Return the (x, y) coordinate for the center point of the cell that contains the specified text.  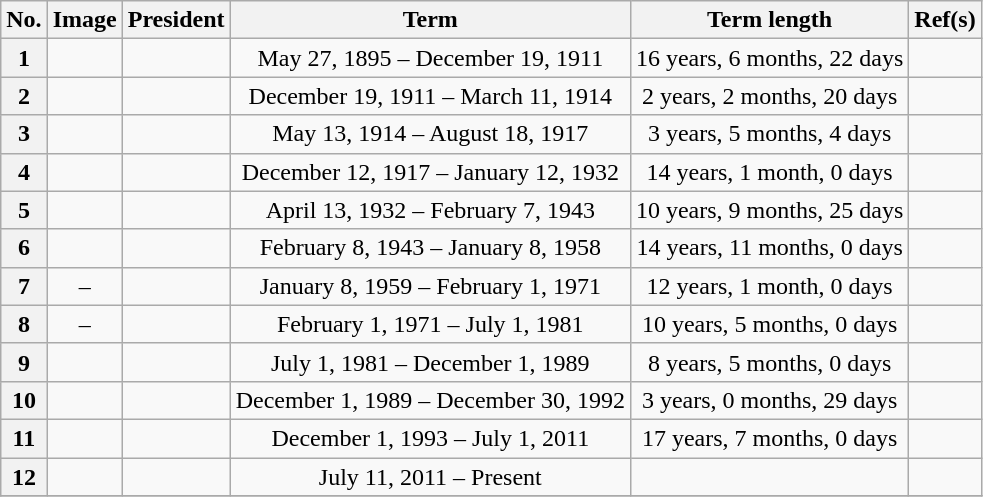
2 (24, 96)
8 (24, 324)
Ref(s) (945, 20)
12 (24, 477)
April 13, 1932 – February 7, 1943 (430, 210)
12 years, 1 month, 0 days (769, 286)
5 (24, 210)
17 years, 7 months, 0 days (769, 438)
9 (24, 362)
10 years, 5 months, 0 days (769, 324)
2 years, 2 months, 20 days (769, 96)
July 11, 2011 – Present (430, 477)
3 years, 0 months, 29 days (769, 400)
February 8, 1943 – January 8, 1958 (430, 248)
December 1, 1993 – July 1, 2011 (430, 438)
10 (24, 400)
14 years, 11 months, 0 days (769, 248)
President (176, 20)
14 years, 1 month, 0 days (769, 172)
December 1, 1989 – December 30, 1992 (430, 400)
Term (430, 20)
10 years, 9 months, 25 days (769, 210)
4 (24, 172)
1 (24, 58)
16 years, 6 months, 22 days (769, 58)
11 (24, 438)
Image (84, 20)
7 (24, 286)
8 years, 5 months, 0 days (769, 362)
3 (24, 134)
July 1, 1981 – December 1, 1989 (430, 362)
Term length (769, 20)
6 (24, 248)
December 12, 1917 – January 12, 1932 (430, 172)
January 8, 1959 – February 1, 1971 (430, 286)
May 27, 1895 – December 19, 1911 (430, 58)
December 19, 1911 – March 11, 1914 (430, 96)
3 years, 5 months, 4 days (769, 134)
No. (24, 20)
February 1, 1971 – July 1, 1981 (430, 324)
May 13, 1914 – August 18, 1917 (430, 134)
